Find where the given text appears and provide that cell's center as [X, Y] coordinate. 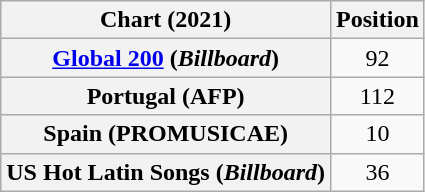
10 [378, 134]
92 [378, 58]
36 [378, 172]
Global 200 (Billboard) [166, 58]
Chart (2021) [166, 20]
112 [378, 96]
Spain (PROMUSICAE) [166, 134]
Portugal (AFP) [166, 96]
Position [378, 20]
US Hot Latin Songs (Billboard) [166, 172]
